Identify which cell holds the provided text, then report its [X, Y] central coordinate. 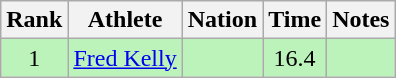
Rank [34, 20]
Nation [222, 20]
Athlete [125, 20]
Fred Kelly [125, 58]
Notes [361, 20]
1 [34, 58]
16.4 [295, 58]
Time [295, 20]
